Capture the cell that displays the provided text and extract its [x, y] central coordinate. 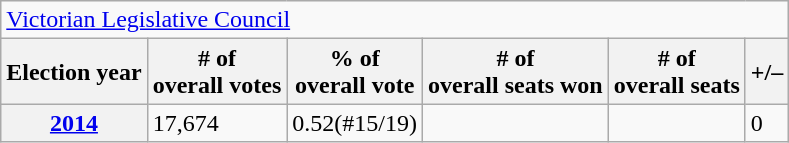
Victorian Legislative Council [395, 20]
# ofoverall votes [217, 72]
17,674 [217, 123]
0 [766, 123]
+/– [766, 72]
# ofoverall seats [676, 72]
# ofoverall seats won [516, 72]
Election year [74, 72]
0.52(#15/19) [355, 123]
2014 [74, 123]
% ofoverall vote [355, 72]
